Provide the [x, y] coordinate of the cell's center where the given text is located.  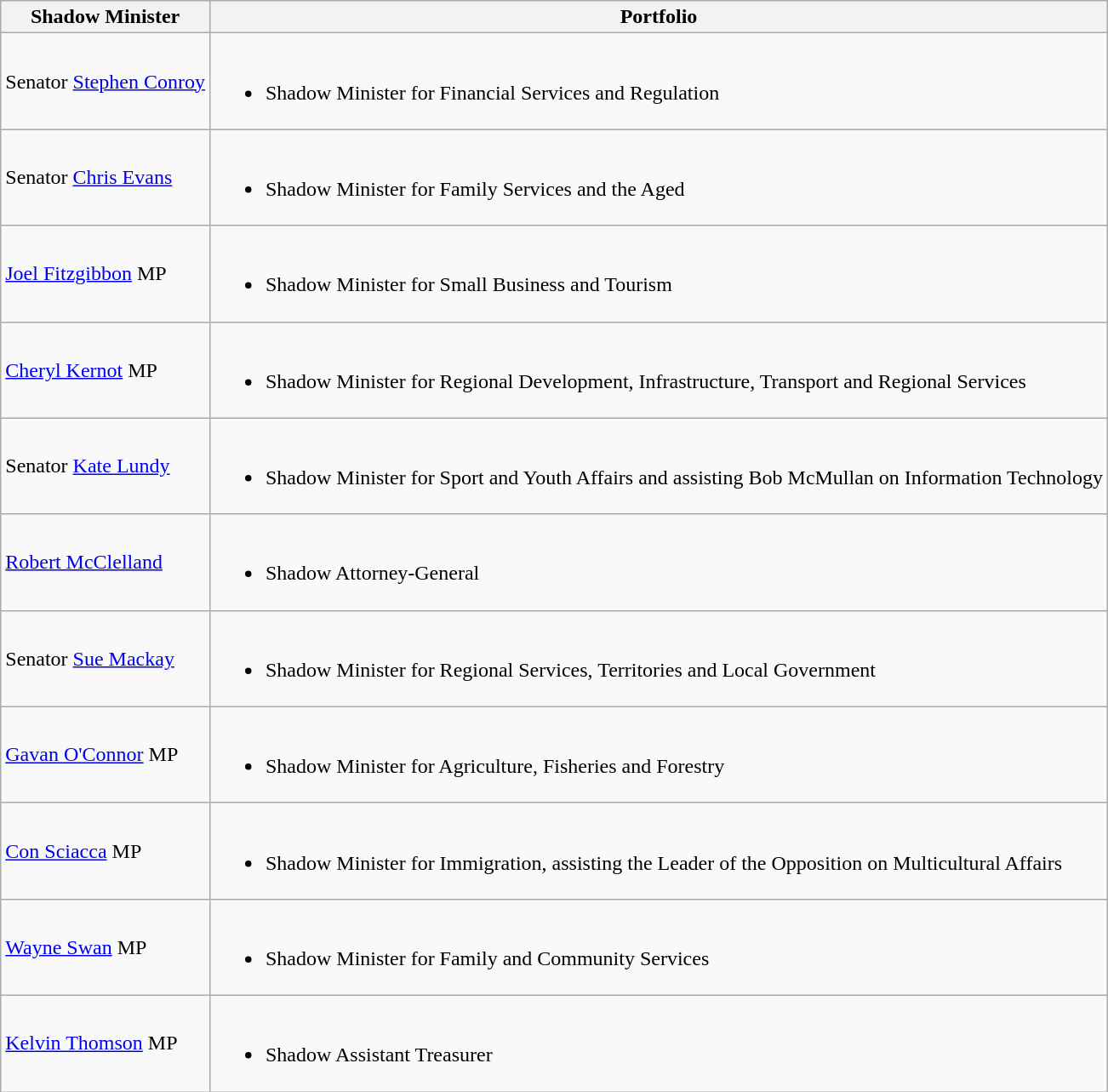
Portfolio [659, 17]
Robert McClelland [106, 562]
Shadow Minister for Family Services and the Aged [659, 177]
Shadow Minister for Family and Community Services [659, 946]
Shadow Minister for Financial Services and Regulation [659, 82]
Senator Stephen Conroy [106, 82]
Shadow Minister for Sport and Youth Affairs and assisting Bob McMullan on Information Technology [659, 466]
Senator Kate Lundy [106, 466]
Shadow Minister [106, 17]
Gavan O'Connor MP [106, 754]
Kelvin Thomson MP [106, 1043]
Wayne Swan MP [106, 946]
Senator Chris Evans [106, 177]
Joel Fitzgibbon MP [106, 274]
Shadow Attorney-General [659, 562]
Con Sciacca MP [106, 851]
Shadow Minister for Regional Services, Territories and Local Government [659, 659]
Shadow Minister for Regional Development, Infrastructure, Transport and Regional Services [659, 369]
Shadow Assistant Treasurer [659, 1043]
Shadow Minister for Immigration, assisting the Leader of the Opposition on Multicultural Affairs [659, 851]
Senator Sue Mackay [106, 659]
Shadow Minister for Agriculture, Fisheries and Forestry [659, 754]
Cheryl Kernot MP [106, 369]
Shadow Minister for Small Business and Tourism [659, 274]
